Provide the (x, y) coordinate of the cell's center where the given text is located.  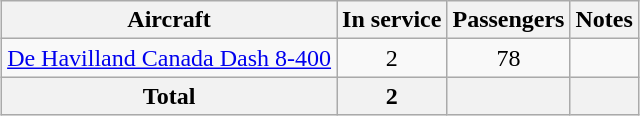
De Havilland Canada Dash 8-400 (170, 58)
Aircraft (170, 20)
Total (170, 96)
78 (508, 58)
Passengers (508, 20)
Notes (604, 20)
In service (392, 20)
